Return the (X, Y) coordinate for the center point of the cell that contains the specified text.  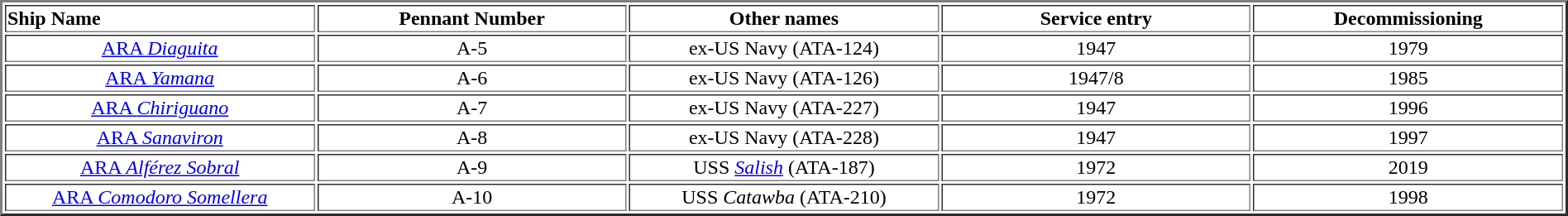
USS Catawba (ATA-210) (784, 197)
1997 (1408, 137)
1998 (1408, 197)
2019 (1408, 167)
ex-US Navy (ATA-126) (784, 78)
A-7 (471, 108)
ex-US Navy (ATA-124) (784, 48)
Decommissioning (1408, 18)
ex-US Navy (ATA-228) (784, 137)
Service entry (1096, 18)
Ship Name (160, 18)
ex-US Navy (ATA-227) (784, 108)
1979 (1408, 48)
1985 (1408, 78)
A-6 (471, 78)
ARA Chiriguano (160, 108)
A-8 (471, 137)
1947/8 (1096, 78)
ARA Alférez Sobral (160, 167)
USS Salish (ATA-187) (784, 167)
ARA Diaguita (160, 48)
A-10 (471, 197)
1996 (1408, 108)
ARA Comodoro Somellera (160, 197)
A-9 (471, 167)
Other names (784, 18)
ARA Yamana (160, 78)
A-5 (471, 48)
ARA Sanaviron (160, 137)
Pennant Number (471, 18)
